Extract the (x, y) coordinate from the center of the cell holding the provided text.  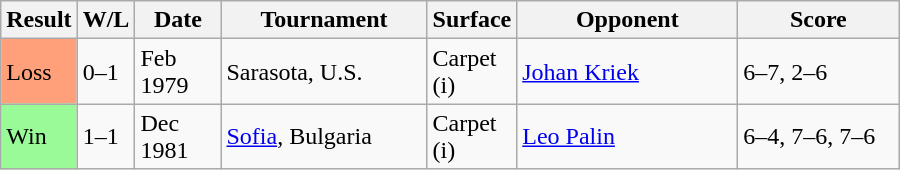
Leo Palin (628, 136)
Dec 1981 (178, 136)
Win (39, 136)
Sarasota, U.S. (324, 72)
6–4, 7–6, 7–6 (818, 136)
Opponent (628, 20)
W/L (106, 20)
Score (818, 20)
1–1 (106, 136)
Sofia, Bulgaria (324, 136)
6–7, 2–6 (818, 72)
Loss (39, 72)
Surface (472, 20)
Tournament (324, 20)
Feb 1979 (178, 72)
Johan Kriek (628, 72)
Result (39, 20)
0–1 (106, 72)
Date (178, 20)
